Provide the [X, Y] coordinate of the cell's center where the given text is located.  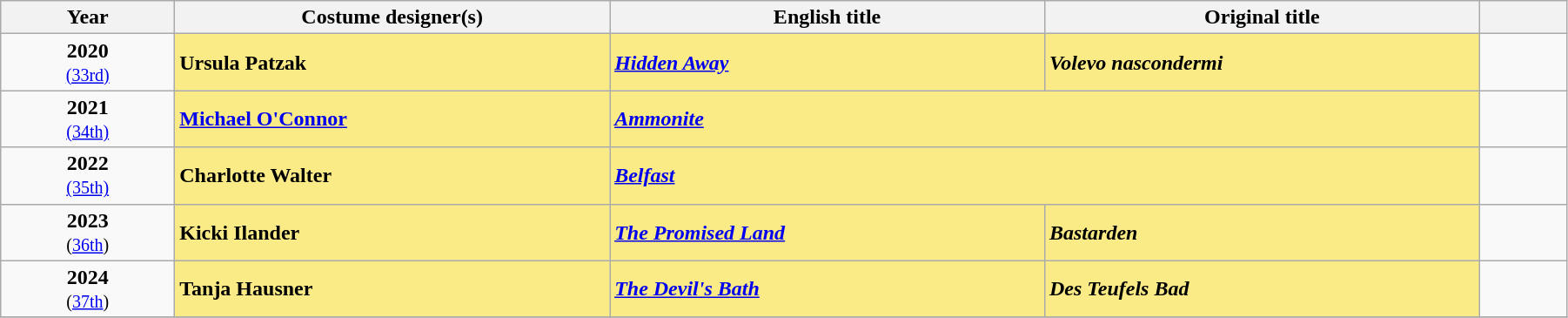
Original title [1262, 17]
2021(34th) [88, 118]
Kicki Ilander [392, 232]
Hidden Away [828, 63]
Bastarden [1262, 232]
Volevo nascondermi [1262, 63]
Ammonite [1045, 118]
2024(37th) [88, 289]
Des Teufels Bad [1262, 289]
Ursula Patzak [392, 63]
Belfast [1045, 176]
2020(33rd) [88, 63]
2023(36th) [88, 232]
Michael O'Connor [392, 118]
Costume designer(s) [392, 17]
English title [828, 17]
The Promised Land [828, 232]
2022(35th) [88, 176]
The Devil's Bath [828, 289]
Year [88, 17]
Charlotte Walter [392, 176]
Tanja Hausner [392, 289]
